Pinpoint the cell where the given text exists, returning its [X, Y] midpoint coordinate. 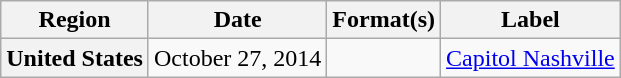
Region [75, 20]
Capitol Nashville [531, 58]
Label [531, 20]
United States [75, 58]
October 27, 2014 [237, 58]
Format(s) [384, 20]
Date [237, 20]
